Extract the (X, Y) coordinate from the center of the cell holding the provided text.  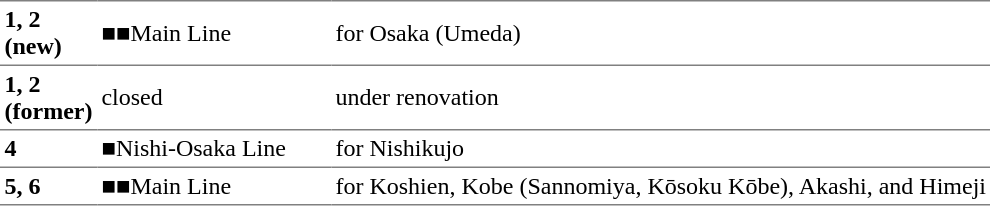
closed (214, 97)
5, 6 (48, 186)
4 (48, 149)
1, 2 (new) (48, 33)
■Nishi-Osaka Line (214, 149)
1, 2 (former) (48, 97)
